Find where the given text appears and provide that cell's center as (x, y) coordinate. 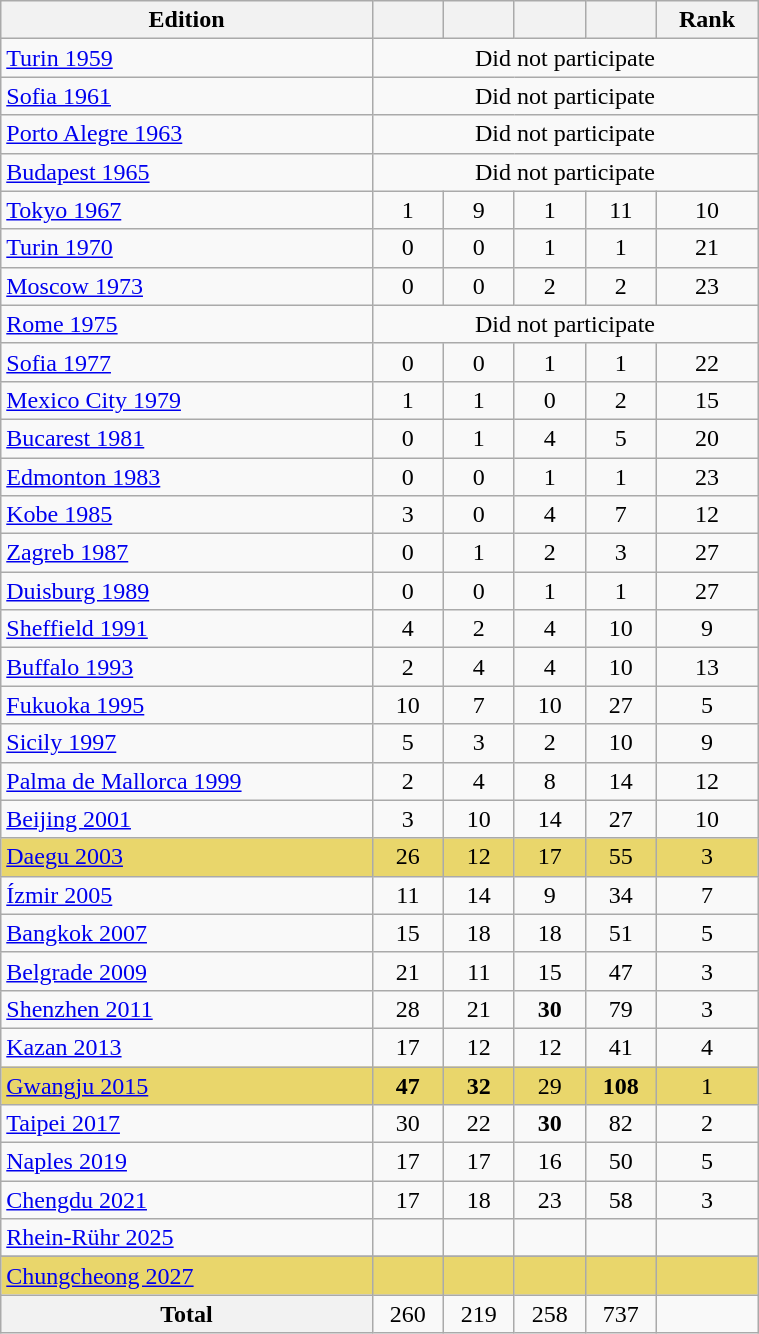
55 (620, 857)
Rank (706, 20)
82 (620, 1124)
13 (706, 667)
28 (408, 1009)
Sicily 1997 (187, 743)
Rome 1975 (187, 324)
Sofia 1961 (187, 96)
Gwangju 2015 (187, 1085)
Duisburg 1989 (187, 591)
41 (620, 1047)
Palma de Mallorca 1999 (187, 781)
Edmonton 1983 (187, 477)
Chengdu 2021 (187, 1200)
Turin 1959 (187, 58)
Kazan 2013 (187, 1047)
Total (187, 1314)
Taipei 2017 (187, 1124)
Ízmir 2005 (187, 895)
26 (408, 857)
258 (550, 1314)
Bucarest 1981 (187, 438)
29 (550, 1085)
108 (620, 1085)
Zagreb 1987 (187, 553)
Beijing 2001 (187, 819)
737 (620, 1314)
Daegu 2003 (187, 857)
16 (550, 1162)
Moscow 1973 (187, 286)
Belgrade 2009 (187, 971)
Sofia 1977 (187, 362)
Budapest 1965 (187, 172)
Shenzhen 2011 (187, 1009)
Fukuoka 1995 (187, 705)
Tokyo 1967 (187, 210)
50 (620, 1162)
58 (620, 1200)
51 (620, 933)
Mexico City 1979 (187, 400)
Chungcheong 2027 (187, 1276)
Bangkok 2007 (187, 933)
Rhein-Rühr 2025 (187, 1238)
Kobe 1985 (187, 515)
Sheffield 1991 (187, 629)
20 (706, 438)
Porto Alegre 1963 (187, 134)
Naples 2019 (187, 1162)
Edition (187, 20)
Turin 1970 (187, 248)
32 (478, 1085)
8 (550, 781)
34 (620, 895)
Buffalo 1993 (187, 667)
219 (478, 1314)
79 (620, 1009)
260 (408, 1314)
